Find where the given text appears and provide that cell's center as (X, Y) coordinate. 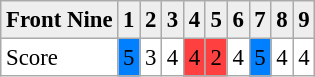
Score (60, 57)
9 (304, 20)
6 (238, 20)
7 (260, 20)
1 (129, 20)
8 (282, 20)
Front Nine (60, 20)
